Find where the given text appears and provide that cell's center as [X, Y] coordinate. 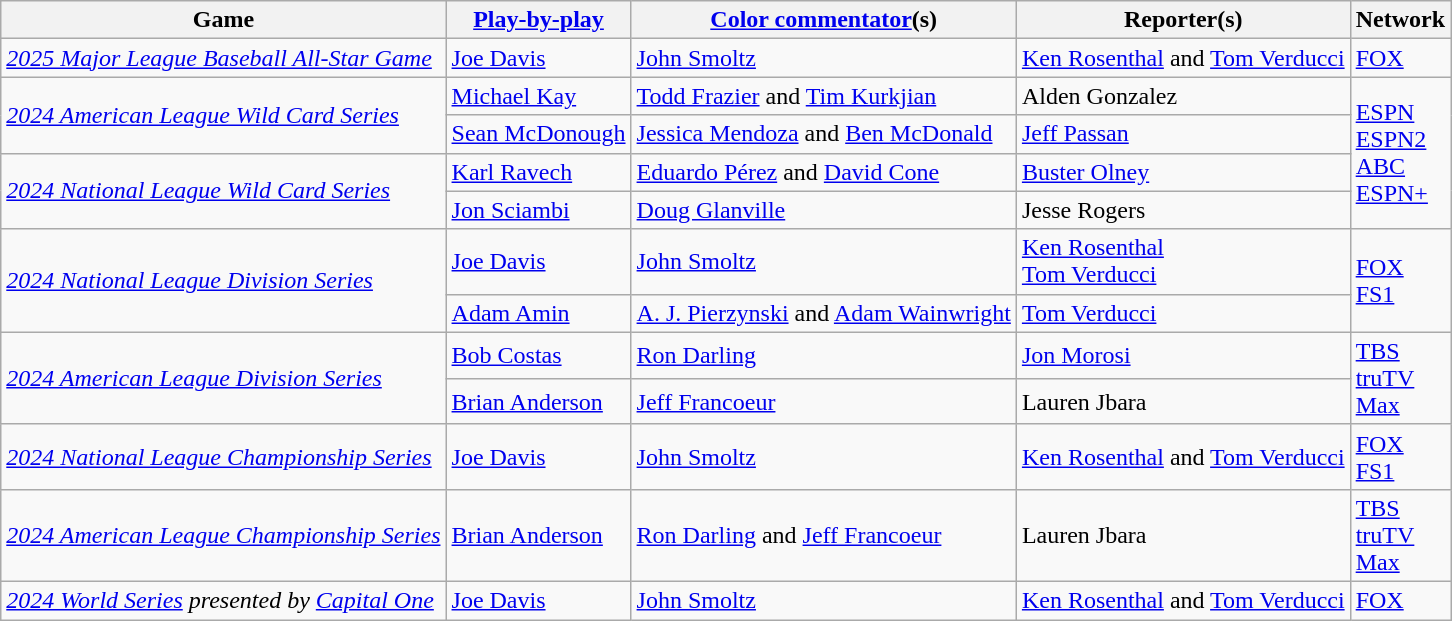
Karl Ravech [538, 172]
Network [1400, 20]
Buster Olney [1183, 172]
ESPNESPN2ABCESPN+ [1400, 153]
2025 Major League Baseball All-Star Game [224, 58]
Jesse Rogers [1183, 210]
Todd Frazier and Tim Kurkjian [824, 96]
Game [224, 20]
Play-by-play [538, 20]
Ron Darling [824, 355]
Tom Verducci [1183, 313]
2024 National League Division Series [224, 280]
2024 American League Division Series [224, 378]
Jeff Francoeur [824, 401]
Jon Sciambi [538, 210]
2024 World Series presented by Capital One [224, 600]
Adam Amin [538, 313]
Sean McDonough [538, 134]
Bob Costas [538, 355]
Doug Glanville [824, 210]
2024 National League Championship Series [224, 456]
Reporter(s) [1183, 20]
Ken Rosenthal Tom Verducci [1183, 262]
2024 American League Wild Card Series [224, 115]
Ron Darling and Jeff Francoeur [824, 535]
Jessica Mendoza and Ben McDonald [824, 134]
Jeff Passan [1183, 134]
2024 National League Wild Card Series [224, 191]
Jon Morosi [1183, 355]
Michael Kay [538, 96]
Color commentator(s) [824, 20]
Eduardo Pérez and David Cone [824, 172]
2024 American League Championship Series [224, 535]
A. J. Pierzynski and Adam Wainwright [824, 313]
Alden Gonzalez [1183, 96]
